From the cell containing the given text, extract its center point as [x, y] coordinate. 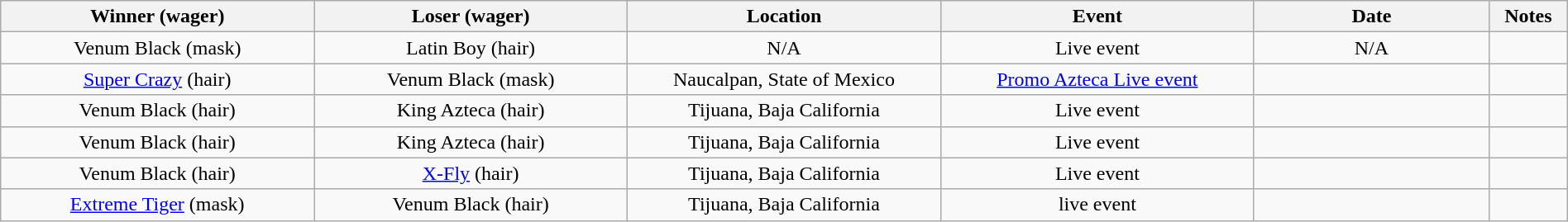
Naucalpan, State of Mexico [784, 79]
Event [1097, 17]
live event [1097, 205]
Date [1371, 17]
Winner (wager) [157, 17]
X-Fly (hair) [471, 173]
Super Crazy (hair) [157, 79]
Location [784, 17]
Latin Boy (hair) [471, 48]
Extreme Tiger (mask) [157, 205]
Loser (wager) [471, 17]
Notes [1528, 17]
Promo Azteca Live event [1097, 79]
